From the cell containing the given text, extract its center point as [x, y] coordinate. 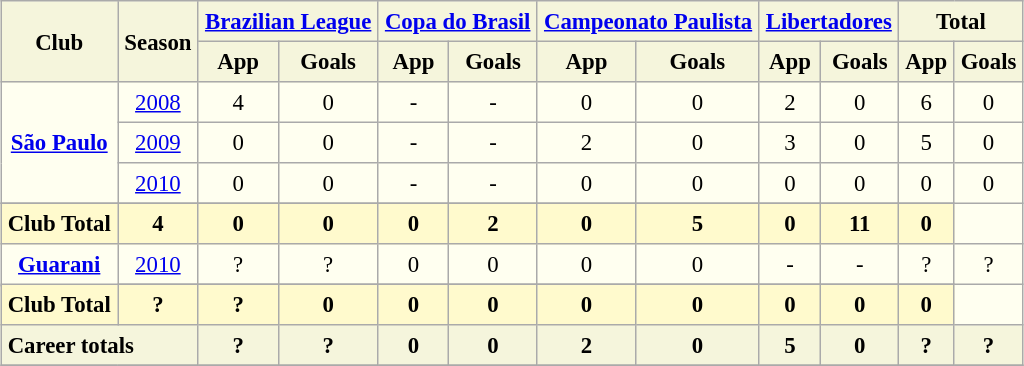
Total [962, 21]
3 [790, 142]
Guarani [60, 264]
Copa do Brasil [458, 21]
São Paulo [60, 143]
11 [860, 223]
2009 [158, 142]
Club [60, 42]
6 [926, 102]
Campeonato Paulista [648, 21]
2008 [158, 102]
Brazilian League [288, 21]
Career totals [100, 345]
Libertadores [829, 21]
Season [158, 42]
